Identify which cell holds the provided text, then report its (X, Y) central coordinate. 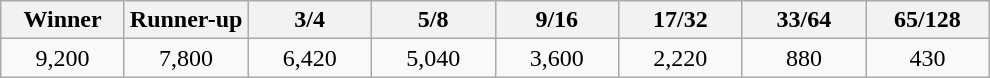
6,420 (310, 58)
3/4 (310, 20)
430 (928, 58)
7,800 (186, 58)
33/64 (804, 20)
9,200 (63, 58)
Winner (63, 20)
5,040 (433, 58)
5/8 (433, 20)
3,600 (557, 58)
9/16 (557, 20)
2,220 (681, 58)
880 (804, 58)
17/32 (681, 20)
Runner-up (186, 20)
65/128 (928, 20)
